Output the (X, Y) coordinate of the center of the cell containing the given text.  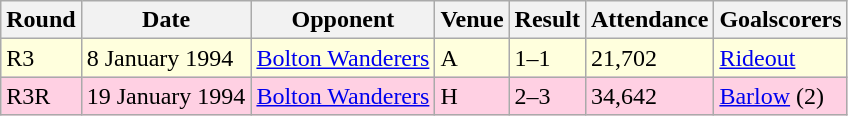
Goalscorers (780, 20)
Attendance (649, 20)
Opponent (343, 20)
21,702 (649, 58)
A (472, 58)
19 January 1994 (166, 96)
Venue (472, 20)
Barlow (2) (780, 96)
Round (41, 20)
8 January 1994 (166, 58)
2–3 (547, 96)
Date (166, 20)
Rideout (780, 58)
34,642 (649, 96)
Result (547, 20)
R3 (41, 58)
1–1 (547, 58)
R3R (41, 96)
H (472, 96)
